Find where the given text appears and provide that cell's center as [x, y] coordinate. 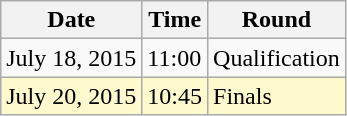
July 20, 2015 [72, 96]
10:45 [175, 96]
11:00 [175, 58]
Time [175, 20]
Round [277, 20]
Qualification [277, 58]
July 18, 2015 [72, 58]
Finals [277, 96]
Date [72, 20]
